Determine the [X, Y] coordinate at the center of the cell enclosing the given text.  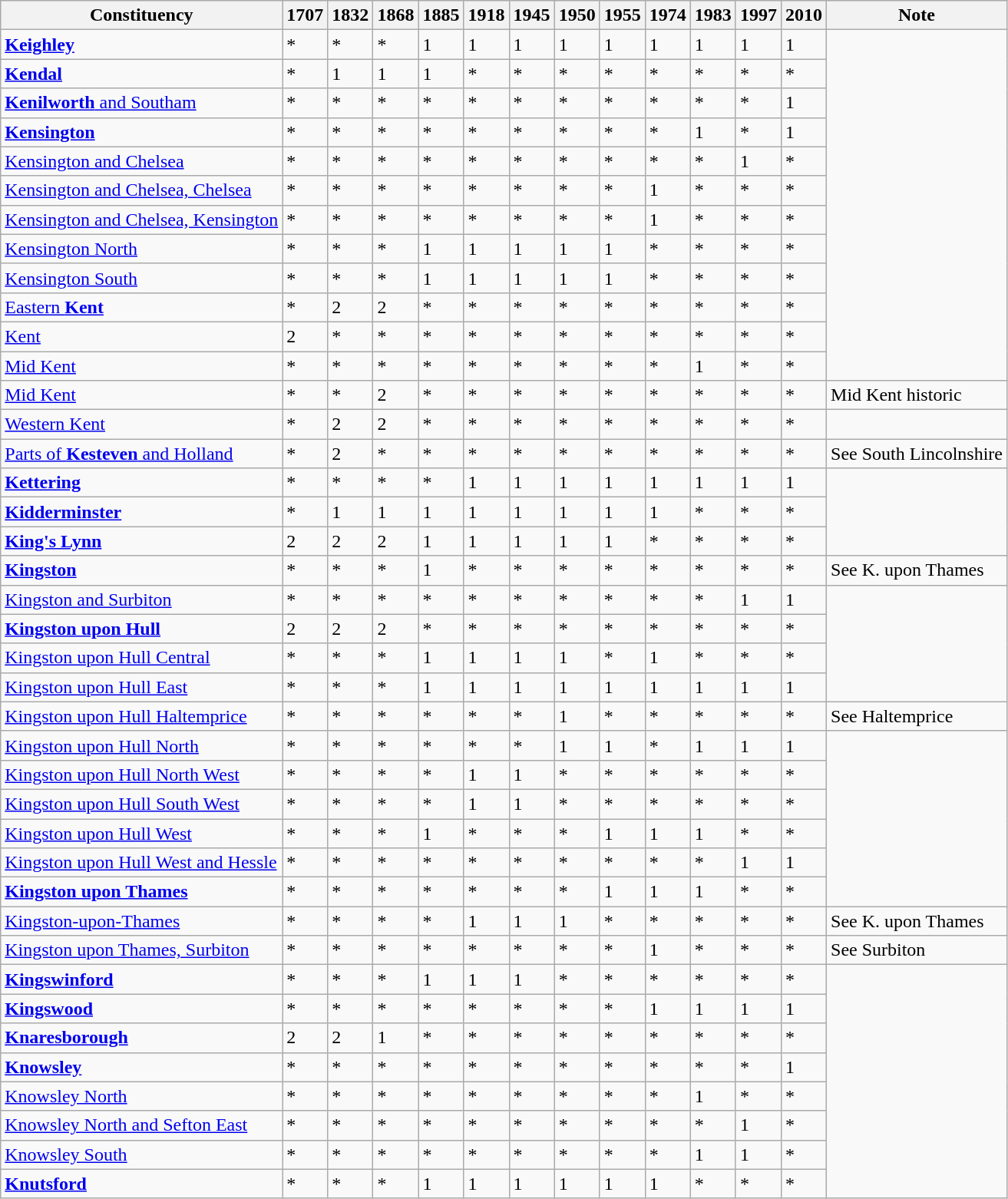
See South Lincolnshire [917, 454]
1707 [306, 15]
See Haltemprice [917, 716]
Kidderminster [141, 512]
Kingswood [141, 1009]
Kingston upon Hull North West [141, 775]
1983 [712, 15]
Knaresborough [141, 1038]
Kingston upon Thames, Surbiton [141, 950]
Kensington North [141, 249]
Eastern Kent [141, 307]
Knowsley North and Sefton East [141, 1125]
1832 [350, 15]
2010 [803, 15]
Note [917, 15]
Kingston upon Hull West [141, 833]
Kettering [141, 483]
Constituency [141, 15]
Kent [141, 336]
1945 [531, 15]
King's Lynn [141, 541]
Kingston upon Hull West and Hessle [141, 863]
Kingston upon Thames [141, 892]
1950 [577, 15]
Knowsley South [141, 1154]
1868 [396, 15]
Kingswinford [141, 979]
Kensington South [141, 278]
Kingston upon Hull Central [141, 658]
Kensington [141, 132]
See Surbiton [917, 950]
Kensington and Chelsea, Kensington [141, 220]
Kingston upon Hull [141, 629]
Mid Kent historic [917, 395]
Knutsford [141, 1184]
Kingston upon Hull North [141, 745]
Kingston upon Hull South West [141, 804]
Kendal [141, 74]
Kingston upon Hull East [141, 687]
Keighley [141, 45]
Parts of Kesteven and Holland [141, 454]
1997 [758, 15]
Knowsley [141, 1067]
Kensington and Chelsea, Chelsea [141, 190]
Kingston [141, 570]
Western Kent [141, 424]
Kenilworth and Southam [141, 103]
Kingston and Surbiton [141, 599]
1955 [622, 15]
1974 [668, 15]
Kingston upon Hull Haltemprice [141, 716]
1918 [487, 15]
Knowsley North [141, 1096]
Kingston-upon-Thames [141, 921]
1885 [441, 15]
Kensington and Chelsea [141, 161]
